Search for the cell housing the specified text and yield its [x, y] center coordinate. 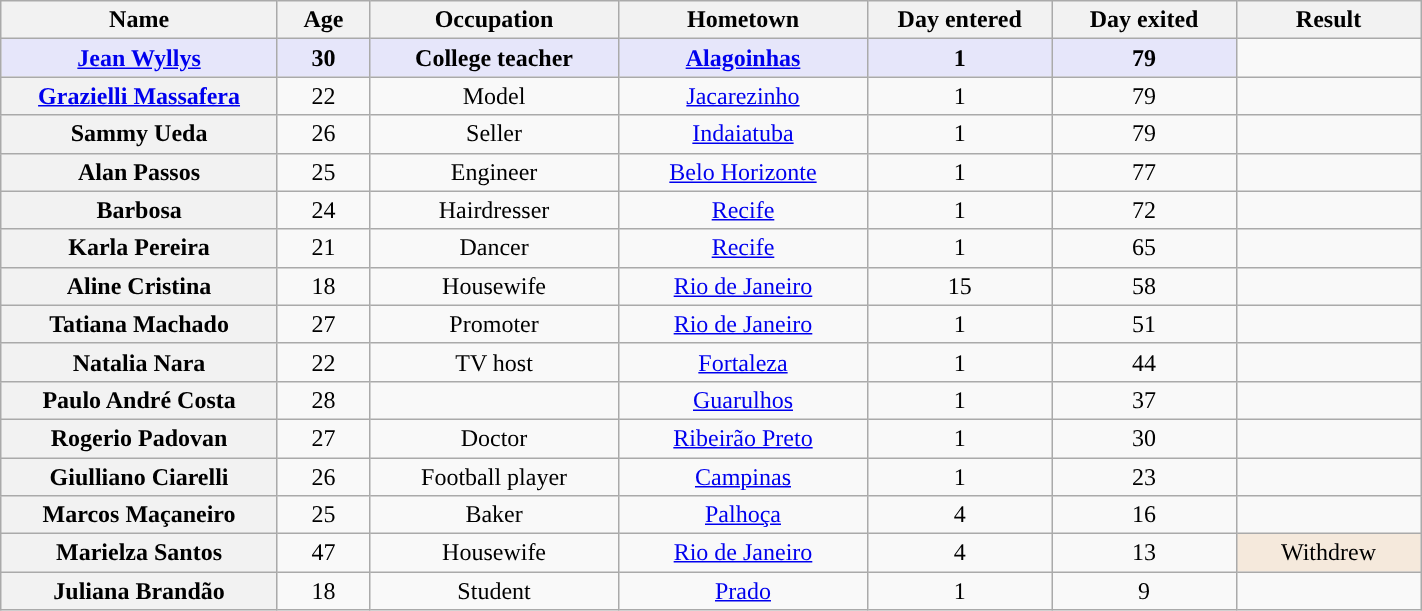
Promoter [494, 324]
Karla Pereira [140, 248]
Rogerio Padovan [140, 438]
TV host [494, 362]
Jean Wyllys [140, 58]
Barbosa [140, 210]
13 [1144, 553]
51 [1144, 324]
Engineer [494, 172]
Guarulhos [744, 400]
24 [323, 210]
Prado [744, 591]
Marielza Santos [140, 553]
Alagoinhas [744, 58]
Baker [494, 515]
Campinas [744, 477]
Football player [494, 477]
Fortaleza [744, 362]
Hairdresser [494, 210]
Model [494, 96]
65 [1144, 248]
Ribeirão Preto [744, 438]
Dancer [494, 248]
College teacher [494, 58]
Palhoça [744, 515]
44 [1144, 362]
Tatiana Machado [140, 324]
37 [1144, 400]
Indaiatuba [744, 134]
Sammy Ueda [140, 134]
Grazielli Massafera [140, 96]
Withdrew [1328, 553]
Belo Horizonte [744, 172]
16 [1144, 515]
Occupation [494, 20]
Giulliano Ciarelli [140, 477]
Natalia Nara [140, 362]
9 [1144, 591]
58 [1144, 286]
Doctor [494, 438]
Name [140, 20]
Juliana Brandão [140, 591]
72 [1144, 210]
Day entered [959, 20]
77 [1144, 172]
Aline Cristina [140, 286]
Seller [494, 134]
15 [959, 286]
23 [1144, 477]
Jacarezinho [744, 96]
Alan Passos [140, 172]
Day exited [1144, 20]
47 [323, 553]
Result [1328, 20]
28 [323, 400]
Age [323, 20]
Paulo André Costa [140, 400]
Marcos Maçaneiro [140, 515]
21 [323, 248]
Hometown [744, 20]
Student [494, 591]
